Locate the cell with the specified text and output its (X, Y) center coordinate. 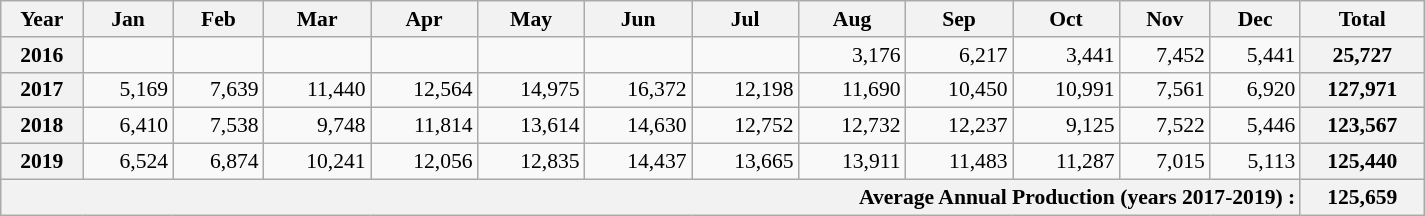
6,920 (1255, 90)
2016 (42, 55)
123,567 (1362, 126)
Sep (960, 19)
25,727 (1362, 55)
10,991 (1066, 90)
Oct (1066, 19)
6,874 (218, 162)
Nov (1165, 19)
5,113 (1255, 162)
5,446 (1255, 126)
May (532, 19)
Feb (218, 19)
12,198 (746, 90)
12,056 (424, 162)
6,217 (960, 55)
13,614 (532, 126)
13,665 (746, 162)
16,372 (638, 90)
14,630 (638, 126)
7,015 (1165, 162)
Aug (852, 19)
10,450 (960, 90)
7,639 (218, 90)
10,241 (318, 162)
5,441 (1255, 55)
13,911 (852, 162)
2019 (42, 162)
11,483 (960, 162)
125,659 (1362, 197)
9,125 (1066, 126)
Apr (424, 19)
6,524 (128, 162)
14,437 (638, 162)
2017 (42, 90)
12,835 (532, 162)
3,441 (1066, 55)
7,561 (1165, 90)
125,440 (1362, 162)
7,522 (1165, 126)
7,538 (218, 126)
11,287 (1066, 162)
11,814 (424, 126)
12,564 (424, 90)
Dec (1255, 19)
127,971 (1362, 90)
2018 (42, 126)
14,975 (532, 90)
Total (1362, 19)
Year (42, 19)
Jul (746, 19)
Jun (638, 19)
7,452 (1165, 55)
12,752 (746, 126)
Mar (318, 19)
12,237 (960, 126)
9,748 (318, 126)
12,732 (852, 126)
11,690 (852, 90)
Average Annual Production (years 2017-2019) : (651, 197)
11,440 (318, 90)
3,176 (852, 55)
Jan (128, 19)
5,169 (128, 90)
6,410 (128, 126)
